Return the [x, y] coordinate for the center point of the cell that contains the specified text.  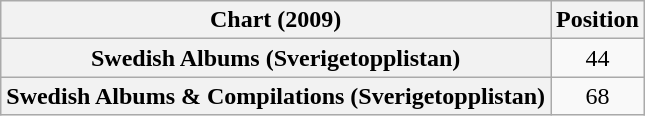
44 [598, 58]
Swedish Albums & Compilations (Sverigetopplistan) [276, 96]
Position [598, 20]
Chart (2009) [276, 20]
68 [598, 96]
Swedish Albums (Sverigetopplistan) [276, 58]
